Return the (X, Y) coordinate for the center point of the cell that contains the specified text.  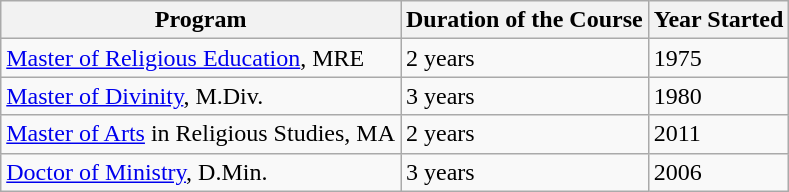
Doctor of Ministry, D.Min. (201, 172)
2011 (718, 134)
Program (201, 20)
Master of Arts in Religious Studies, MA (201, 134)
2006 (718, 172)
1975 (718, 58)
Master of Divinity, M.Div. (201, 96)
Duration of the Course (524, 20)
Master of Religious Education, MRE (201, 58)
Year Started (718, 20)
1980 (718, 96)
